Identify which cell holds the provided text, then report its (X, Y) central coordinate. 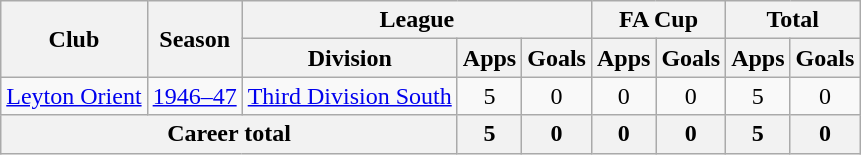
Total (793, 20)
Season (194, 39)
FA Cup (658, 20)
League (416, 20)
Third Division South (350, 96)
1946–47 (194, 96)
Career total (230, 134)
Division (350, 58)
Club (74, 39)
Leyton Orient (74, 96)
